Identify which cell holds the provided text, then report its (x, y) central coordinate. 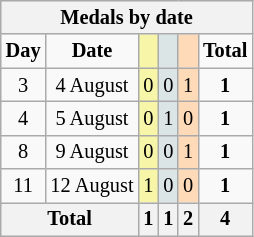
Medals by date (127, 17)
5 August (92, 118)
3 (24, 85)
12 August (92, 186)
9 August (92, 152)
11 (24, 186)
Day (24, 51)
4 August (92, 85)
2 (188, 219)
8 (24, 152)
Date (92, 51)
